Locate the cell with the specified text and output its (x, y) center coordinate. 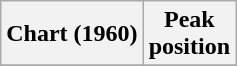
Chart (1960) (72, 34)
Peakposition (189, 34)
